Extract the (x, y) coordinate from the center of the cell holding the provided text.  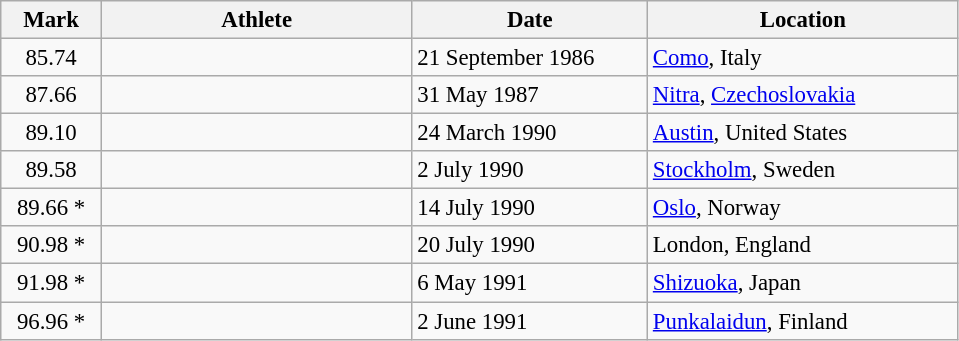
31 May 1987 (530, 95)
Oslo, Norway (804, 208)
Date (530, 20)
2 June 1991 (530, 321)
90.98 * (52, 245)
Nitra, Czechoslovakia (804, 95)
24 March 1990 (530, 133)
96.96 * (52, 321)
89.58 (52, 170)
91.98 * (52, 283)
87.66 (52, 95)
6 May 1991 (530, 283)
21 September 1986 (530, 58)
Punkalaidun, Finland (804, 321)
14 July 1990 (530, 208)
2 July 1990 (530, 170)
89.66 * (52, 208)
89.10 (52, 133)
20 July 1990 (530, 245)
London, England (804, 245)
Shizuoka, Japan (804, 283)
Como, Italy (804, 58)
85.74 (52, 58)
Mark (52, 20)
Stockholm, Sweden (804, 170)
Athlete (256, 20)
Location (804, 20)
Austin, United States (804, 133)
